Provide the [X, Y] coordinate of the cell's center where the given text is located.  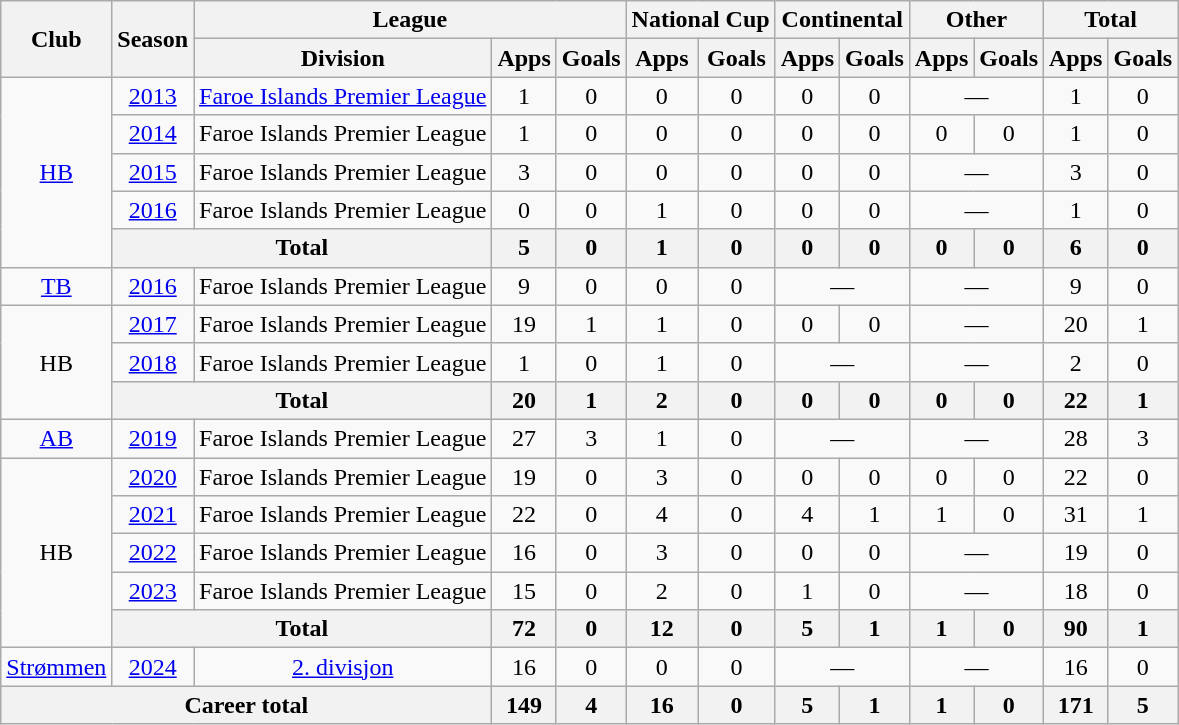
2018 [153, 362]
2014 [153, 134]
Career total [246, 705]
Other [976, 20]
2020 [153, 477]
149 [524, 705]
90 [1076, 629]
2013 [153, 96]
171 [1076, 705]
AB [56, 438]
Strømmen [56, 667]
6 [1076, 248]
2017 [153, 324]
Season [153, 39]
National Cup [700, 20]
27 [524, 438]
28 [1076, 438]
Club [56, 39]
12 [662, 629]
2015 [153, 172]
72 [524, 629]
Continental [842, 20]
Division [343, 58]
2021 [153, 515]
2019 [153, 438]
18 [1076, 591]
TB [56, 286]
2023 [153, 591]
31 [1076, 515]
League [410, 20]
2022 [153, 553]
2024 [153, 667]
15 [524, 591]
2. divisjon [343, 667]
